Detect which cell encompasses the target text, then output its (x, y) center coordinate. 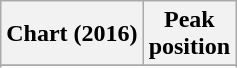
Peakposition (189, 34)
Chart (2016) (72, 34)
